Scan for the cell matching the given text and deliver its [X, Y] coordinate at center. 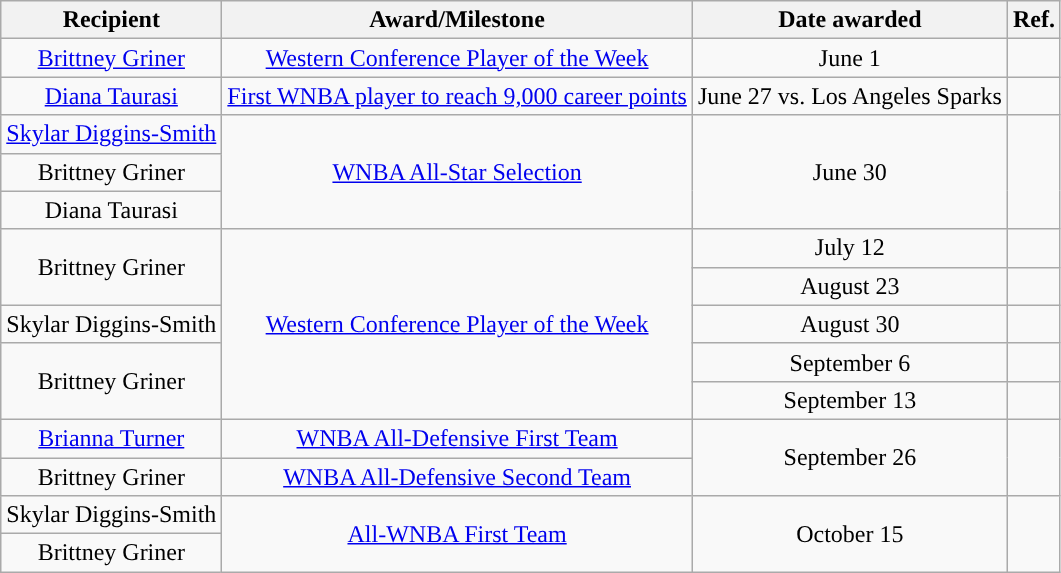
Award/Milestone [458, 20]
October 15 [850, 534]
All-WNBA First Team [458, 534]
June 27 vs. Los Angeles Sparks [850, 96]
First WNBA player to reach 9,000 career points [458, 96]
July 12 [850, 248]
June 30 [850, 172]
August 30 [850, 324]
Date awarded [850, 20]
June 1 [850, 58]
Ref. [1034, 20]
August 23 [850, 286]
WNBA All-Defensive First Team [458, 438]
WNBA All-Star Selection [458, 172]
September 6 [850, 362]
September 13 [850, 400]
WNBA All-Defensive Second Team [458, 477]
Brianna Turner [112, 438]
Recipient [112, 20]
September 26 [850, 457]
